From the cell containing the given text, extract its center point as (X, Y) coordinate. 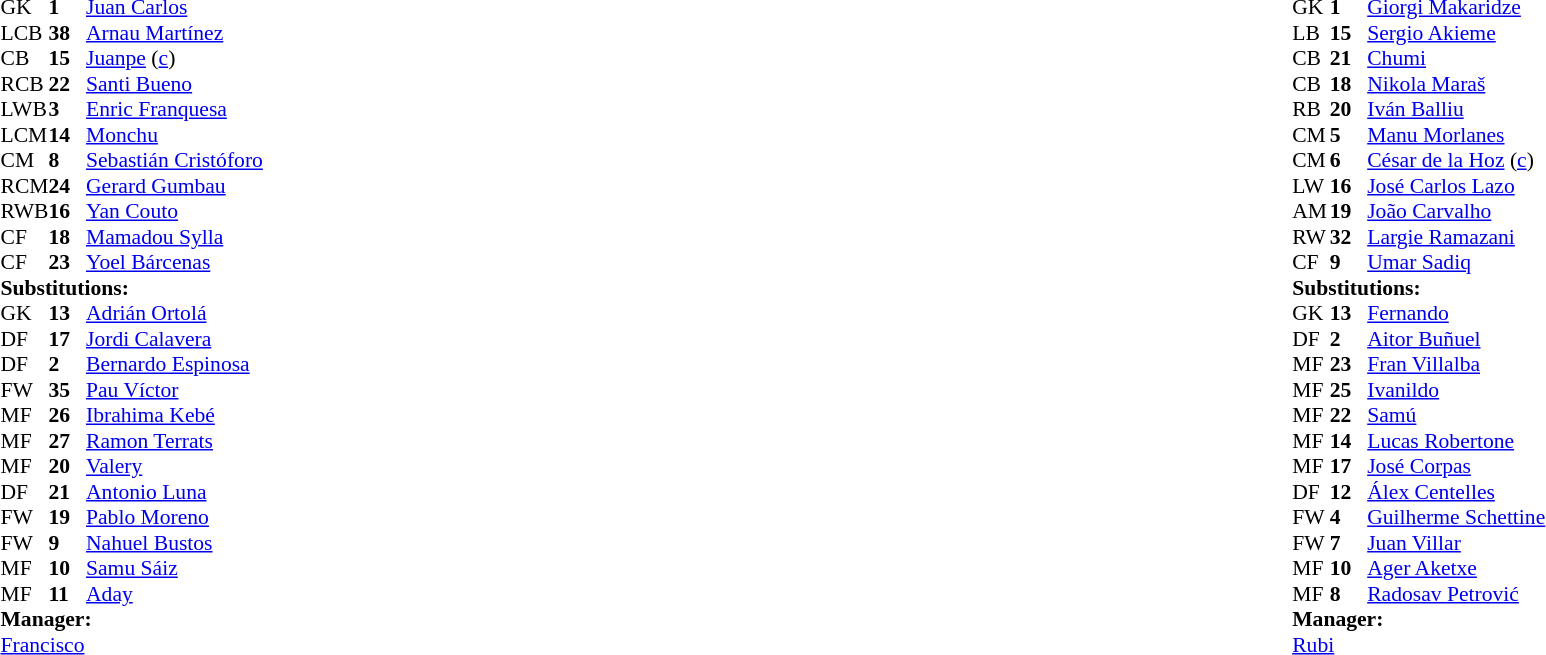
11 (67, 594)
4 (1349, 517)
Fernando (1456, 313)
Juanpe (c) (174, 59)
José Corpas (1456, 467)
Samu Sáiz (174, 569)
Ramon Terrats (174, 441)
Iván Balliu (1456, 109)
Samú (1456, 415)
Álex Centelles (1456, 492)
12 (1349, 492)
Adrián Ortolá (174, 313)
Lucas Robertone (1456, 441)
27 (67, 441)
Gerard Gumbau (174, 186)
LWB (24, 109)
Monchu (174, 135)
24 (67, 186)
Mamadou Sylla (174, 237)
32 (1349, 237)
Nahuel Bustos (174, 543)
Aitor Buñuel (1456, 339)
Ivanildo (1456, 390)
RCB (24, 84)
Radosav Petrović (1456, 594)
35 (67, 390)
Yoel Bárcenas (174, 263)
Antonio Luna (174, 492)
Umar Sadiq (1456, 263)
Ibrahima Kebé (174, 415)
25 (1349, 390)
Aday (174, 594)
RCM (24, 186)
7 (1349, 543)
Bernardo Espinosa (174, 365)
LCM (24, 135)
26 (67, 415)
Valery (174, 467)
Chumi (1456, 59)
Pablo Moreno (174, 517)
5 (1349, 135)
Jordi Calavera (174, 339)
Enric Franquesa (174, 109)
Santi Bueno (174, 84)
RWB (24, 211)
Guilherme Schettine (1456, 517)
João Carvalho (1456, 211)
Juan Villar (1456, 543)
6 (1349, 161)
Fran Villalba (1456, 365)
LB (1311, 33)
José Carlos Lazo (1456, 186)
Manu Morlanes (1456, 135)
RB (1311, 109)
AM (1311, 211)
38 (67, 33)
Sebastián Cristóforo (174, 161)
Arnau Martínez (174, 33)
Nikola Maraš (1456, 84)
Yan Couto (174, 211)
César de la Hoz (c) (1456, 161)
Sergio Akieme (1456, 33)
Largie Ramazani (1456, 237)
LCB (24, 33)
3 (67, 109)
Ager Aketxe (1456, 569)
LW (1311, 186)
RW (1311, 237)
Pau Víctor (174, 390)
